Identify which cell holds the provided text, then report its (X, Y) central coordinate. 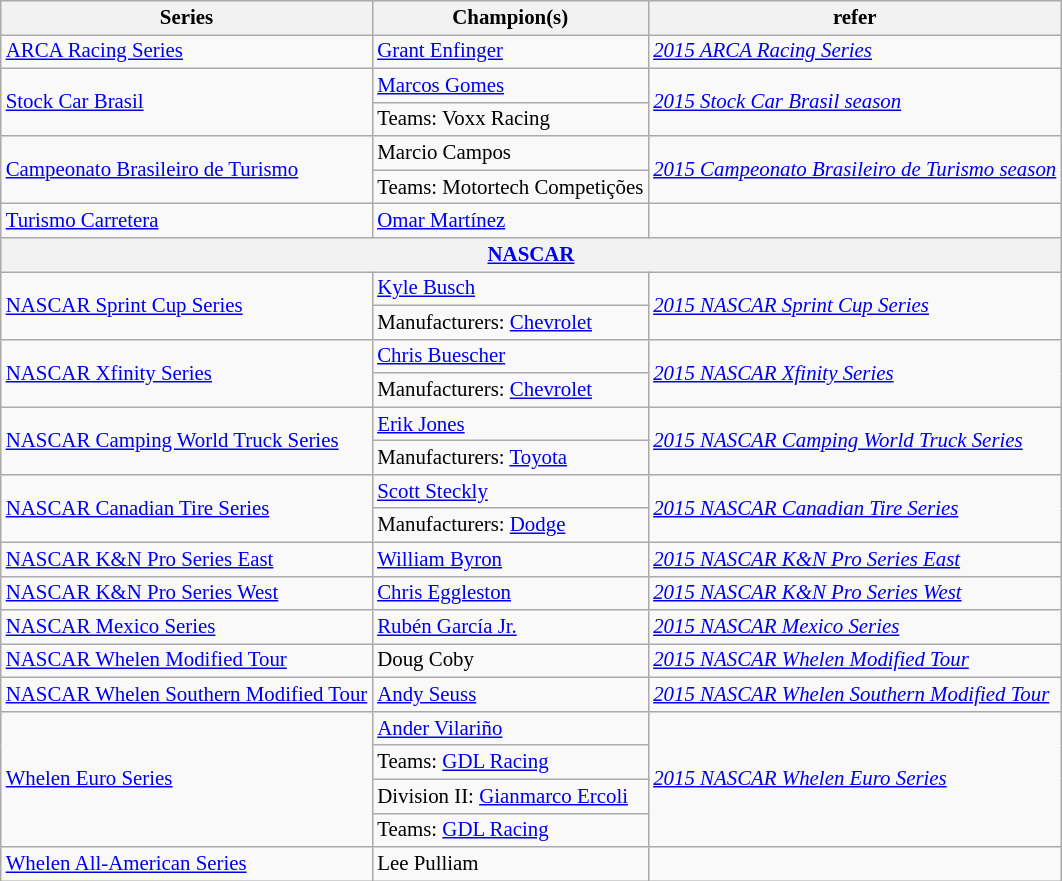
Campeonato Brasileiro de Turismo (186, 170)
Ander Vilariño (510, 728)
2015 NASCAR Whelen Euro Series (854, 778)
Marcio Campos (510, 153)
2015 NASCAR Mexico Series (854, 627)
NASCAR (531, 255)
NASCAR Canadian Tire Series (186, 508)
2015 NASCAR Sprint Cup Series (854, 305)
Doug Coby (510, 661)
Erik Jones (510, 424)
Manufacturers: Toyota (510, 458)
Division II: Gianmarco Ercoli (510, 796)
Teams: Motortech Competições (510, 187)
William Byron (510, 559)
Turismo Carretera (186, 221)
Chris Eggleston (510, 593)
ARCA Racing Series (186, 51)
Whelen Euro Series (186, 778)
NASCAR Sprint Cup Series (186, 305)
2015 ARCA Racing Series (854, 51)
NASCAR K&N Pro Series West (186, 593)
Grant Enfinger (510, 51)
Andy Seuss (510, 695)
2015 NASCAR Xfinity Series (854, 373)
2015 NASCAR Canadian Tire Series (854, 508)
Whelen All-American Series (186, 864)
Scott Steckly (510, 491)
2015 NASCAR K&N Pro Series East (854, 559)
NASCAR Camping World Truck Series (186, 441)
2015 Stock Car Brasil season (854, 102)
NASCAR Xfinity Series (186, 373)
Series (186, 18)
NASCAR Whelen Southern Modified Tour (186, 695)
Kyle Busch (510, 288)
Omar Martínez (510, 221)
2015 Campeonato Brasileiro de Turismo season (854, 170)
Champion(s) (510, 18)
2015 NASCAR Camping World Truck Series (854, 441)
NASCAR Whelen Modified Tour (186, 661)
Lee Pulliam (510, 864)
Manufacturers: Dodge (510, 525)
NASCAR Mexico Series (186, 627)
2015 NASCAR Whelen Modified Tour (854, 661)
Chris Buescher (510, 356)
refer (854, 18)
Teams: Voxx Racing (510, 119)
2015 NASCAR K&N Pro Series West (854, 593)
NASCAR K&N Pro Series East (186, 559)
Marcos Gomes (510, 85)
Stock Car Brasil (186, 102)
2015 NASCAR Whelen Southern Modified Tour (854, 695)
Rubén García Jr. (510, 627)
